Return [x, y] of the center of cell containing provided text 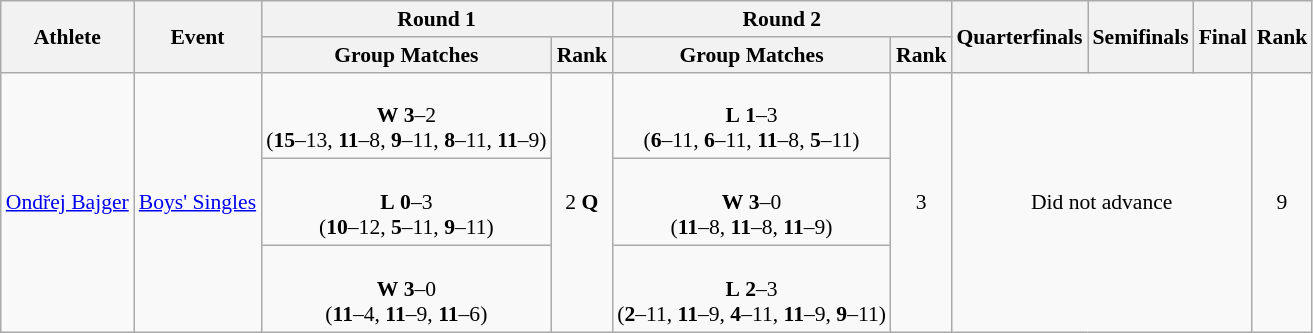
Event [198, 36]
Semifinals [1141, 36]
W 3–0 (11–4, 11–9, 11–6) [406, 290]
Athlete [68, 36]
W 3–2 (15–13, 11–8, 9–11, 8–11, 11–9) [406, 116]
L 1–3 (6–11, 6–11, 11–8, 5–11) [752, 116]
Did not advance [1102, 202]
Round 2 [782, 19]
Quarterfinals [1020, 36]
L 2–3 (2–11, 11–9, 4–11, 11–9, 9–11) [752, 290]
Round 1 [436, 19]
W 3–0 (11–8, 11–8, 11–9) [752, 202]
Final [1223, 36]
L 0–3 (10–12, 5–11, 9–11) [406, 202]
2 Q [582, 202]
Boys' Singles [198, 202]
3 [922, 202]
Ondřej Bajger [68, 202]
9 [1282, 202]
